Pinpoint the cell where the given text exists, returning its [x, y] midpoint coordinate. 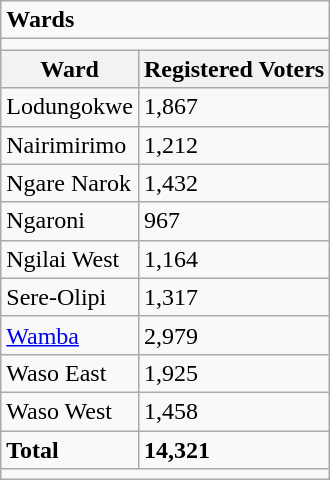
Wamba [70, 335]
1,317 [234, 297]
Sere-Olipi [70, 297]
1,925 [234, 373]
1,164 [234, 259]
14,321 [234, 449]
Total [70, 449]
1,867 [234, 107]
1,458 [234, 411]
Waso West [70, 411]
Registered Voters [234, 69]
Wards [166, 20]
Waso East [70, 373]
1,212 [234, 145]
Ward [70, 69]
Nairimirimo [70, 145]
2,979 [234, 335]
1,432 [234, 183]
Ngilai West [70, 259]
Ngaroni [70, 221]
Lodungokwe [70, 107]
Ngare Narok [70, 183]
967 [234, 221]
